Pinpoint the cell where the given text exists, returning its (x, y) midpoint coordinate. 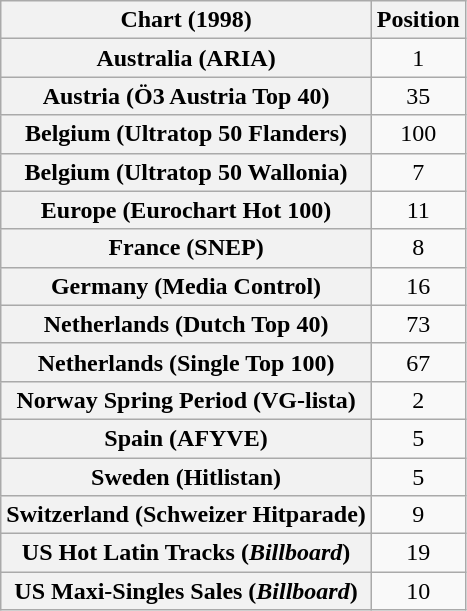
Belgium (Ultratop 50 Wallonia) (186, 172)
US Hot Latin Tracks (Billboard) (186, 553)
100 (418, 134)
7 (418, 172)
Netherlands (Single Top 100) (186, 362)
Chart (1998) (186, 20)
19 (418, 553)
10 (418, 591)
Netherlands (Dutch Top 40) (186, 324)
Austria (Ö3 Austria Top 40) (186, 96)
9 (418, 515)
Norway Spring Period (VG-lista) (186, 400)
France (SNEP) (186, 248)
Sweden (Hitlistan) (186, 477)
Australia (ARIA) (186, 58)
Switzerland (Schweizer Hitparade) (186, 515)
Position (418, 20)
16 (418, 286)
11 (418, 210)
1 (418, 58)
Europe (Eurochart Hot 100) (186, 210)
67 (418, 362)
US Maxi-Singles Sales (Billboard) (186, 591)
Belgium (Ultratop 50 Flanders) (186, 134)
73 (418, 324)
35 (418, 96)
Spain (AFYVE) (186, 438)
Germany (Media Control) (186, 286)
2 (418, 400)
8 (418, 248)
